From the cell containing the given text, extract its center point as [x, y] coordinate. 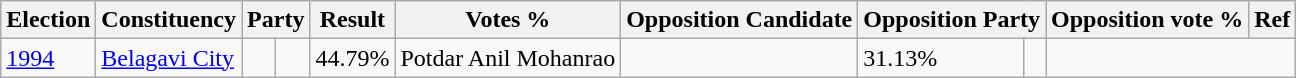
Opposition Candidate [740, 20]
Ref [1272, 20]
Belagavi City [169, 58]
Result [352, 20]
Party [276, 20]
Election [48, 20]
Opposition Party [952, 20]
Potdar Anil Mohanrao [508, 58]
44.79% [352, 58]
Constituency [169, 20]
Opposition vote % [1148, 20]
31.13% [941, 58]
Votes % [508, 20]
1994 [48, 58]
